Return the (x, y) coordinate for the center point of the cell that contains the specified text.  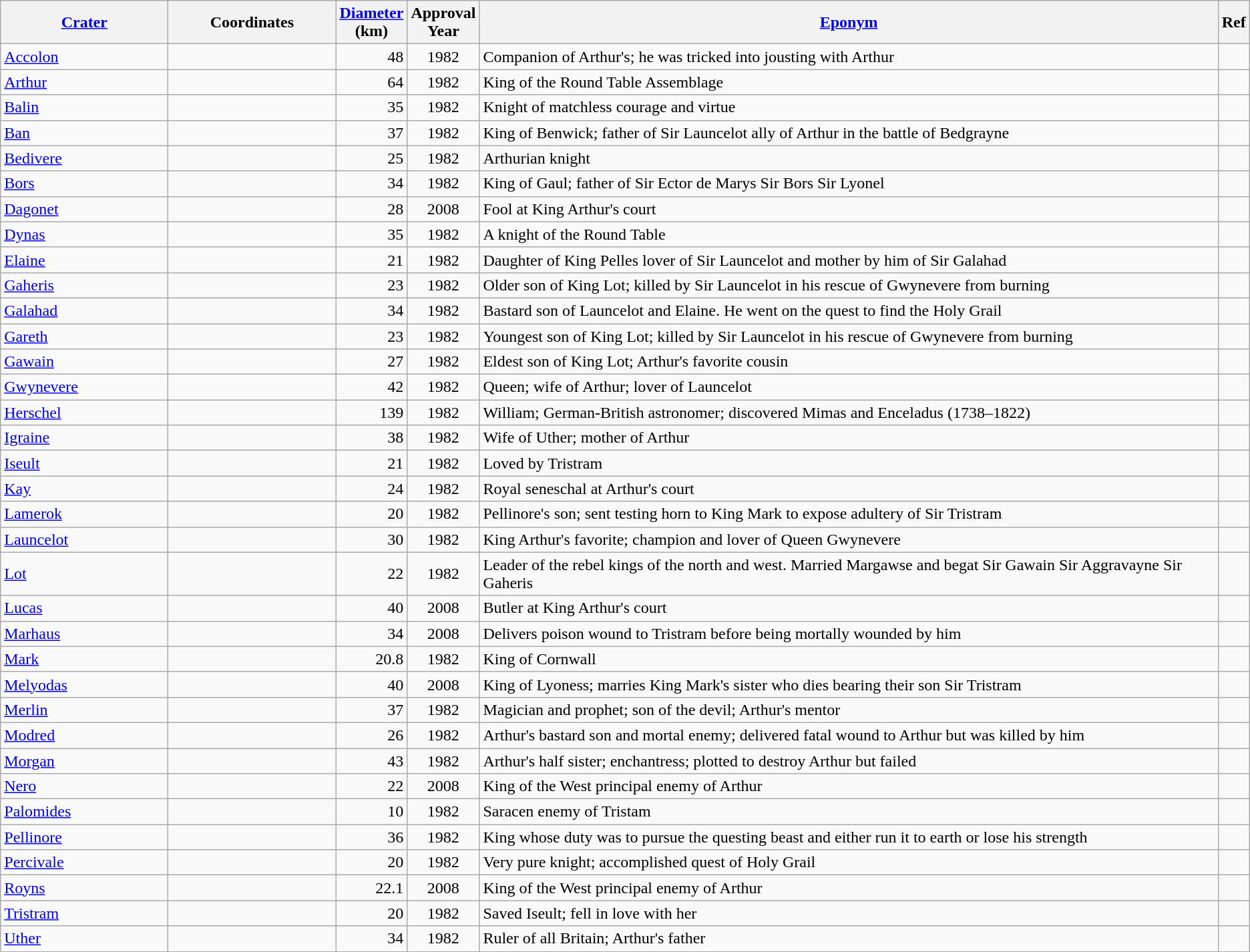
Queen; wife of Arthur; lover of Launcelot (849, 387)
Coordinates (252, 23)
Lucas (84, 608)
Lamerok (84, 514)
Daughter of King Pelles lover of Sir Launcelot and mother by him of Sir Galahad (849, 260)
Royns (84, 888)
139 (371, 413)
Palomides (84, 812)
Bedivere (84, 158)
Percivale (84, 863)
Elaine (84, 260)
Wife of Uther; mother of Arthur (849, 438)
Eldest son of King Lot; Arthur's favorite cousin (849, 362)
20.8 (371, 659)
Tristram (84, 913)
Pellinore's son; sent testing horn to King Mark to expose adultery of Sir Tristram (849, 514)
Dynas (84, 234)
Melyodas (84, 684)
Arthur (84, 82)
King Arthur's favorite; champion and lover of Queen Gwynevere (849, 539)
38 (371, 438)
Very pure knight; accomplished quest of Holy Grail (849, 863)
Knight of matchless courage and virtue (849, 107)
Ruler of all Britain; Arthur's father (849, 939)
Arthur's bastard son and mortal enemy; delivered fatal wound to Arthur but was killed by him (849, 735)
King of Lyoness; marries King Mark's sister who dies bearing their son Sir Tristram (849, 684)
Herschel (84, 413)
Iseult (84, 463)
Pellinore (84, 837)
30 (371, 539)
26 (371, 735)
Gaheris (84, 285)
Nero (84, 786)
Older son of King Lot; killed by Sir Launcelot in his rescue of Gwynevere from burning (849, 285)
Mark (84, 659)
22.1 (371, 888)
Delivers poison wound to Tristram before being mortally wounded by him (849, 634)
A knight of the Round Table (849, 234)
Marhaus (84, 634)
Bors (84, 184)
Youngest son of King Lot; killed by Sir Launcelot in his rescue of Gwynevere from burning (849, 336)
Kay (84, 489)
Balin (84, 107)
Launcelot (84, 539)
Gawain (84, 362)
William; German-British astronomer; discovered Mimas and Enceladus (1738–1822) (849, 413)
48 (371, 57)
Lot (84, 574)
27 (371, 362)
Leader of the rebel kings of the north and west. Married Margawse and begat Sir Gawain Sir Aggravayne Sir Gaheris (849, 574)
King of the Round Table Assemblage (849, 82)
Gwynevere (84, 387)
10 (371, 812)
Galahad (84, 310)
Loved by Tristram (849, 463)
Fool at King Arthur's court (849, 209)
ApprovalYear (443, 23)
Butler at King Arthur's court (849, 608)
Accolon (84, 57)
Gareth (84, 336)
Companion of Arthur's; he was tricked into jousting with Arthur (849, 57)
36 (371, 837)
28 (371, 209)
Crater (84, 23)
Eponym (849, 23)
42 (371, 387)
Diameter(km) (371, 23)
Bastard son of Launcelot and Elaine. He went on the quest to find the Holy Grail (849, 310)
24 (371, 489)
Arthur's half sister; enchantress; plotted to destroy Arthur but failed (849, 760)
Royal seneschal at Arthur's court (849, 489)
Morgan (84, 760)
Ban (84, 133)
Saved Iseult; fell in love with her (849, 913)
Modred (84, 735)
Uther (84, 939)
Magician and prophet; son of the devil; Arthur's mentor (849, 710)
King of Gaul; father of Sir Ector de Marys Sir Bors Sir Lyonel (849, 184)
43 (371, 760)
Merlin (84, 710)
King of Cornwall (849, 659)
Arthurian knight (849, 158)
Dagonet (84, 209)
Saracen enemy of Tristam (849, 812)
Igraine (84, 438)
King whose duty was to pursue the questing beast and either run it to earth or lose his strength (849, 837)
Ref (1234, 23)
64 (371, 82)
King of Benwick; father of Sir Launcelot ally of Arthur in the battle of Bedgrayne (849, 133)
25 (371, 158)
